Output the [X, Y] coordinate of the center of the cell containing the given text.  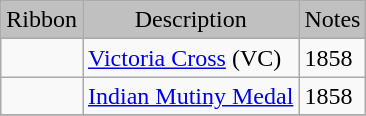
Indian Mutiny Medal [190, 96]
Ribbon [42, 20]
Victoria Cross (VC) [190, 58]
Description [190, 20]
Notes [332, 20]
